Detect which cell encompasses the target text, then output its [X, Y] center coordinate. 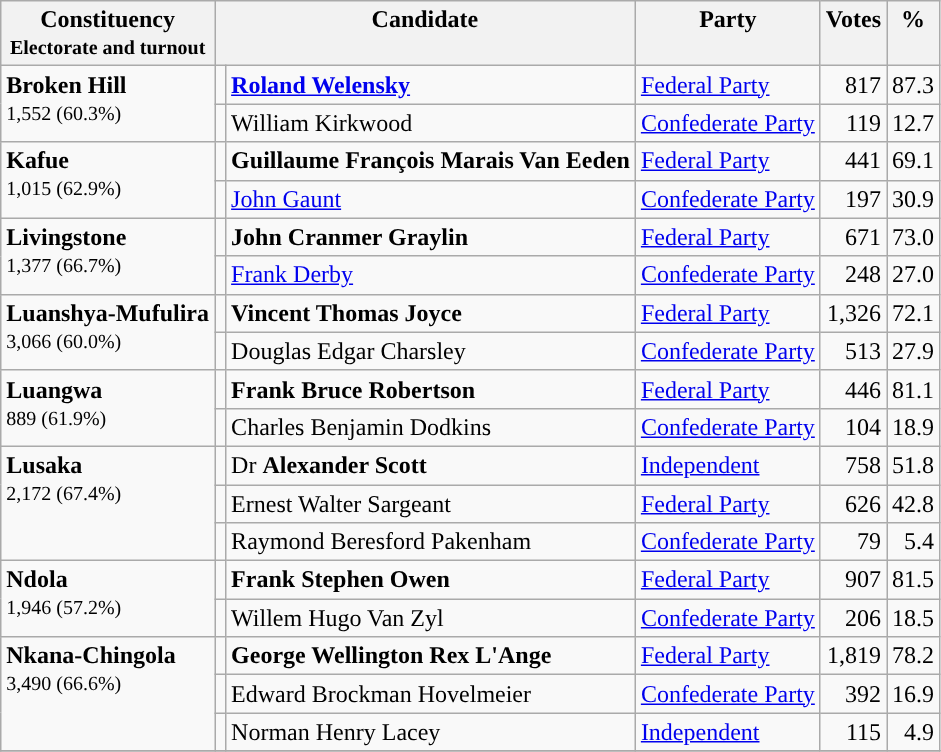
Lusaka2,172 (67.4%) [108, 503]
27.0 [914, 275]
Frank Bruce Robertson [431, 389]
George Wellington Rex L'Ange [431, 656]
Edward Brockman Hovelmeier [431, 694]
73.0 [914, 237]
18.5 [914, 618]
1,326 [853, 313]
Votes [853, 34]
Frank Stephen Owen [431, 580]
Party [728, 34]
81.1 [914, 389]
Nkana-Chingola3,490 (66.6%) [108, 694]
72.1 [914, 313]
513 [853, 351]
Dr Alexander Scott [431, 465]
119 [853, 123]
5.4 [914, 542]
197 [853, 199]
Candidate [426, 34]
115 [853, 732]
Broken Hill1,552 (60.3%) [108, 104]
John Gaunt [431, 199]
Vincent Thomas Joyce [431, 313]
69.1 [914, 161]
104 [853, 427]
ConstituencyElectorate and turnout [108, 34]
4.9 [914, 732]
Luangwa889 (61.9%) [108, 408]
Guillaume François Marais Van Eeden [431, 161]
12.7 [914, 123]
William Kirkwood [431, 123]
446 [853, 389]
Ernest Walter Sargeant [431, 503]
758 [853, 465]
248 [853, 275]
817 [853, 85]
Charles Benjamin Dodkins [431, 427]
Norman Henry Lacey [431, 732]
18.9 [914, 427]
392 [853, 694]
Kafue1,015 (62.9%) [108, 180]
Raymond Beresford Pakenham [431, 542]
626 [853, 503]
81.5 [914, 580]
Luanshya-Mufulira3,066 (60.0%) [108, 332]
78.2 [914, 656]
907 [853, 580]
Ndola1,946 (57.2%) [108, 599]
79 [853, 542]
87.3 [914, 85]
671 [853, 237]
206 [853, 618]
John Cranmer Graylin [431, 237]
Livingstone1,377 (66.7%) [108, 256]
Frank Derby [431, 275]
27.9 [914, 351]
42.8 [914, 503]
16.9 [914, 694]
51.8 [914, 465]
Willem Hugo Van Zyl [431, 618]
% [914, 34]
1,819 [853, 656]
441 [853, 161]
Roland Welensky [431, 85]
30.9 [914, 199]
Douglas Edgar Charsley [431, 351]
